Search for the cell housing the specified text and yield its (X, Y) center coordinate. 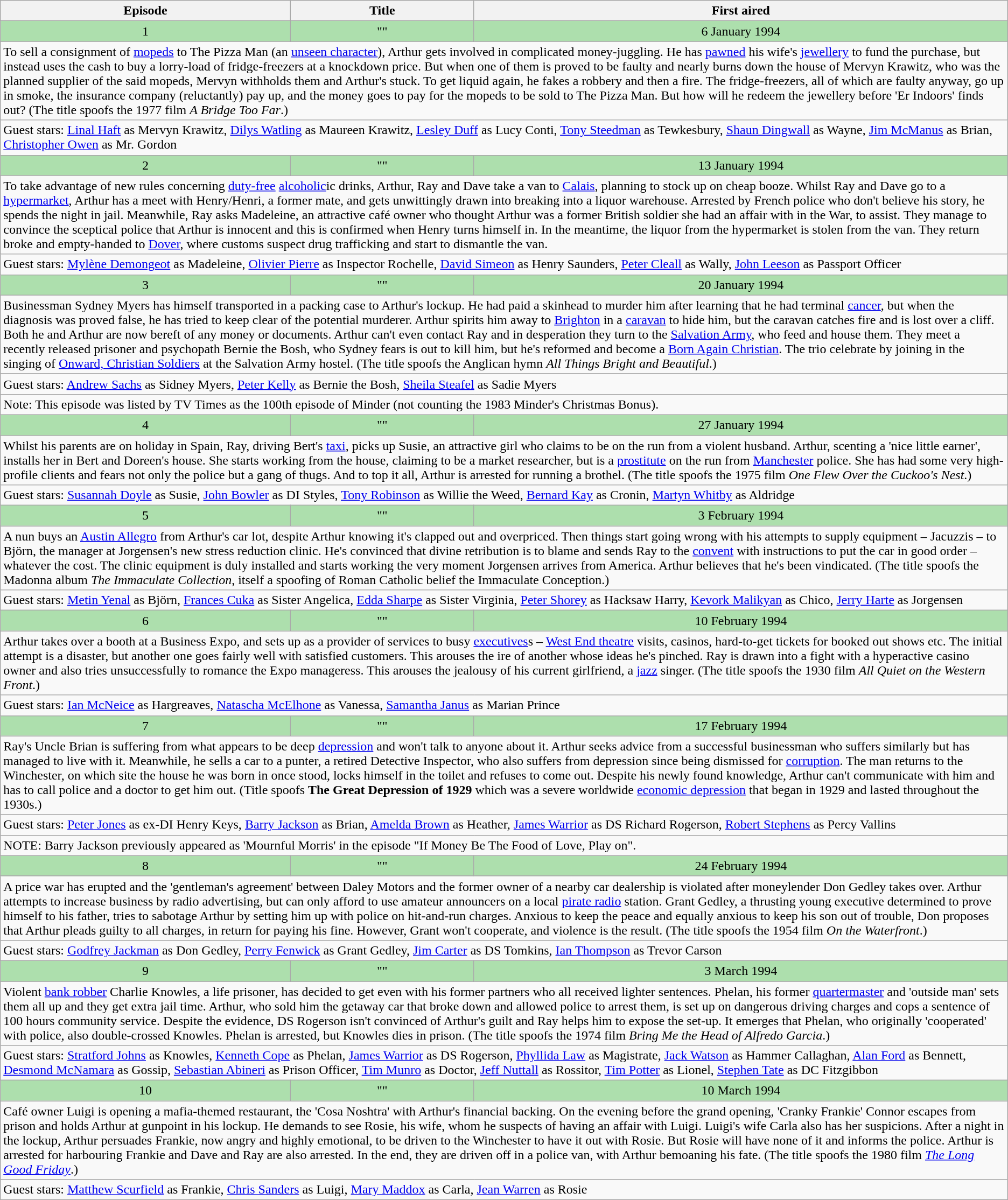
1 (145, 31)
8 (145, 866)
Guest stars: Godfrey Jackman as Don Gedley, Perry Fenwick as Grant Gedley, Jim Carter as DS Tomkins, Ian Thompson as Trevor Carson (504, 950)
3 March 1994 (741, 971)
First aired (741, 11)
5 (145, 516)
10 (145, 1091)
27 January 1994 (741, 425)
3 February 1994 (741, 516)
6 (145, 621)
Guest stars: Matthew Scurfield as Frankie, Chris Sanders as Luigi, Mary Maddox as Carla, Jean Warren as Rosie (504, 1190)
Note: This episode was listed by TV Times as the 100th episode of Minder (not counting the 1983 Minder's Christmas Bonus). (504, 404)
Guest stars: Susannah Doyle as Susie, John Bowler as DI Styles, Tony Robinson as Willie the Weed, Bernard Kay as Cronin, Martyn Whitby as Aldridge (504, 495)
Title (382, 11)
9 (145, 971)
Episode (145, 11)
20 January 1994 (741, 285)
7 (145, 726)
6 January 1994 (741, 31)
Guest stars: Andrew Sachs as Sidney Myers, Peter Kelly as Bernie the Bosh, Sheila Steafel as Sadie Myers (504, 384)
NOTE: Barry Jackson previously appeared as 'Mournful Morris' in the episode "If Money Be The Food of Love, Play on". (504, 845)
10 March 1994 (741, 1091)
4 (145, 425)
Guest stars: Ian McNeice as Hargreaves, Natascha McElhone as Vanessa, Samantha Janus as Marian Prince (504, 705)
10 February 1994 (741, 621)
24 February 1994 (741, 866)
13 January 1994 (741, 165)
17 February 1994 (741, 726)
2 (145, 165)
3 (145, 285)
